From the cell containing the given text, extract its center point as [x, y] coordinate. 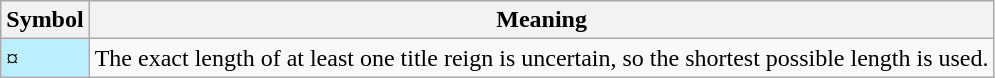
Symbol [45, 20]
Meaning [542, 20]
The exact length of at least one title reign is uncertain, so the shortest possible length is used. [542, 58]
¤ [45, 58]
